Capture the cell that displays the provided text and extract its (X, Y) central coordinate. 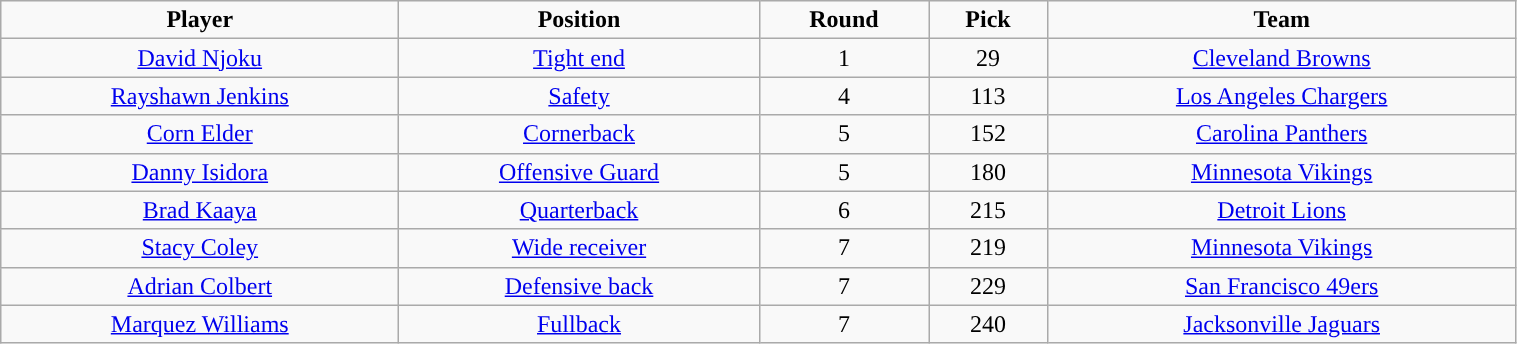
Pick (988, 20)
Round (844, 20)
240 (988, 324)
Detroit Lions (1282, 210)
229 (988, 286)
215 (988, 210)
4 (844, 96)
Team (1282, 20)
Quarterback (580, 210)
Stacy Coley (200, 248)
Tight end (580, 58)
6 (844, 210)
Fullback (580, 324)
Carolina Panthers (1282, 134)
Wide receiver (580, 248)
152 (988, 134)
Danny Isidora (200, 172)
Cornerback (580, 134)
Jacksonville Jaguars (1282, 324)
29 (988, 58)
Brad Kaaya (200, 210)
San Francisco 49ers (1282, 286)
Corn Elder (200, 134)
Los Angeles Chargers (1282, 96)
Offensive Guard (580, 172)
Marquez Williams (200, 324)
Safety (580, 96)
Adrian Colbert (200, 286)
Player (200, 20)
1 (844, 58)
David Njoku (200, 58)
Defensive back (580, 286)
Position (580, 20)
219 (988, 248)
Cleveland Browns (1282, 58)
180 (988, 172)
113 (988, 96)
Rayshawn Jenkins (200, 96)
